From the cell containing the given text, extract its center point as [X, Y] coordinate. 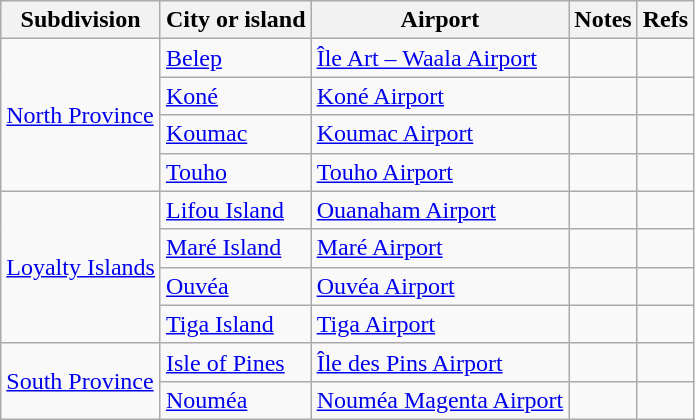
Belep [236, 58]
Koumac [236, 134]
Notes [603, 20]
Loyalty Islands [81, 267]
Isle of Pines [236, 362]
Île des Pins Airport [440, 362]
Koné [236, 96]
City or island [236, 20]
Subdivision [81, 20]
Maré Island [236, 248]
Tiga Airport [440, 324]
Ouanaham Airport [440, 210]
Nouméa Magenta Airport [440, 400]
Airport [440, 20]
Koumac Airport [440, 134]
Nouméa [236, 400]
North Province [81, 115]
Touho Airport [440, 172]
Maré Airport [440, 248]
Ouvéa Airport [440, 286]
Île Art – Waala Airport [440, 58]
Tiga Island [236, 324]
Ouvéa [236, 286]
Touho [236, 172]
South Province [81, 381]
Refs [665, 20]
Koné Airport [440, 96]
Lifou Island [236, 210]
